Scan for the cell matching the given text and deliver its (x, y) coordinate at center. 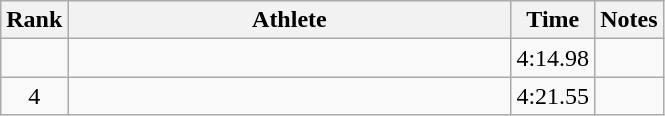
Rank (34, 20)
4:21.55 (553, 96)
Notes (629, 20)
Athlete (290, 20)
4:14.98 (553, 58)
Time (553, 20)
4 (34, 96)
